Output the (x, y) coordinate of the center of the cell containing the given text.  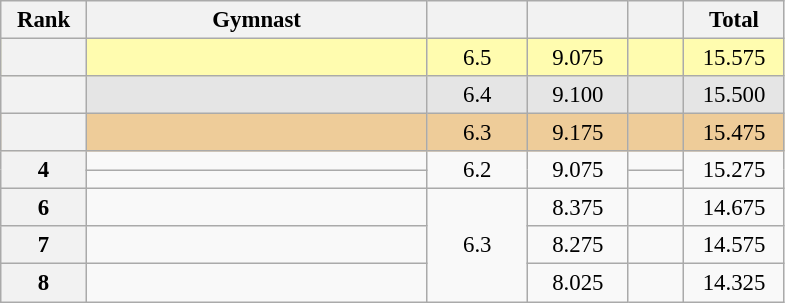
6.5 (478, 58)
7 (44, 245)
6.2 (478, 170)
14.325 (734, 283)
4 (44, 170)
15.475 (734, 133)
8.375 (578, 208)
9.175 (578, 133)
15.275 (734, 170)
14.575 (734, 245)
Total (734, 20)
15.575 (734, 58)
6.4 (478, 95)
Rank (44, 20)
8 (44, 283)
15.500 (734, 95)
8.025 (578, 283)
9.100 (578, 95)
6 (44, 208)
8.275 (578, 245)
14.675 (734, 208)
Gymnast (256, 20)
